Identify which cell holds the provided text, then report its (x, y) central coordinate. 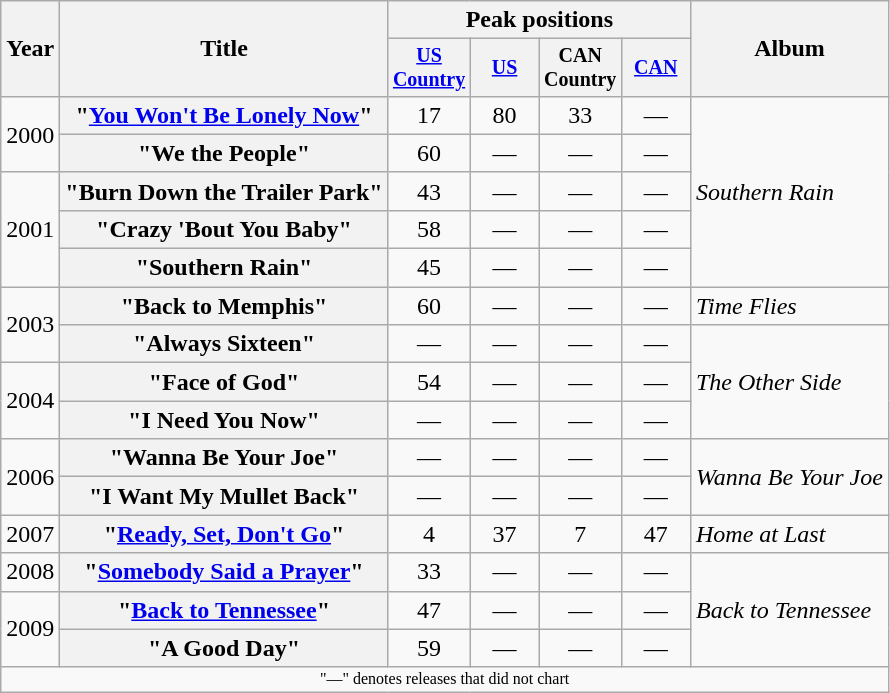
2006 (30, 477)
2007 (30, 534)
US Country (429, 68)
Back to Tennessee (789, 610)
17 (429, 115)
The Other Side (789, 382)
US (504, 68)
2008 (30, 572)
"You Won't Be Lonely Now" (224, 115)
Year (30, 49)
Home at Last (789, 534)
7 (580, 534)
CAN (656, 68)
2009 (30, 629)
4 (429, 534)
"—" denotes releases that did not chart (445, 679)
"Face of God" (224, 382)
"Somebody Said a Prayer" (224, 572)
Peak positions (539, 20)
2000 (30, 134)
"I Need You Now" (224, 420)
58 (429, 229)
"Ready, Set, Don't Go" (224, 534)
Southern Rain (789, 191)
"Back to Tennessee" (224, 610)
2001 (30, 229)
37 (504, 534)
Time Flies (789, 306)
"Back to Memphis" (224, 306)
54 (429, 382)
"I Want My Mullet Back" (224, 496)
59 (429, 648)
"Wanna Be Your Joe" (224, 458)
"A Good Day" (224, 648)
45 (429, 268)
80 (504, 115)
"Crazy 'Bout You Baby" (224, 229)
43 (429, 191)
"Southern Rain" (224, 268)
Title (224, 49)
2003 (30, 325)
CAN Country (580, 68)
"We the People" (224, 153)
"Burn Down the Trailer Park" (224, 191)
2004 (30, 401)
"Always Sixteen" (224, 344)
Wanna Be Your Joe (789, 477)
Album (789, 49)
